Locate the cell with the specified text and output its (x, y) center coordinate. 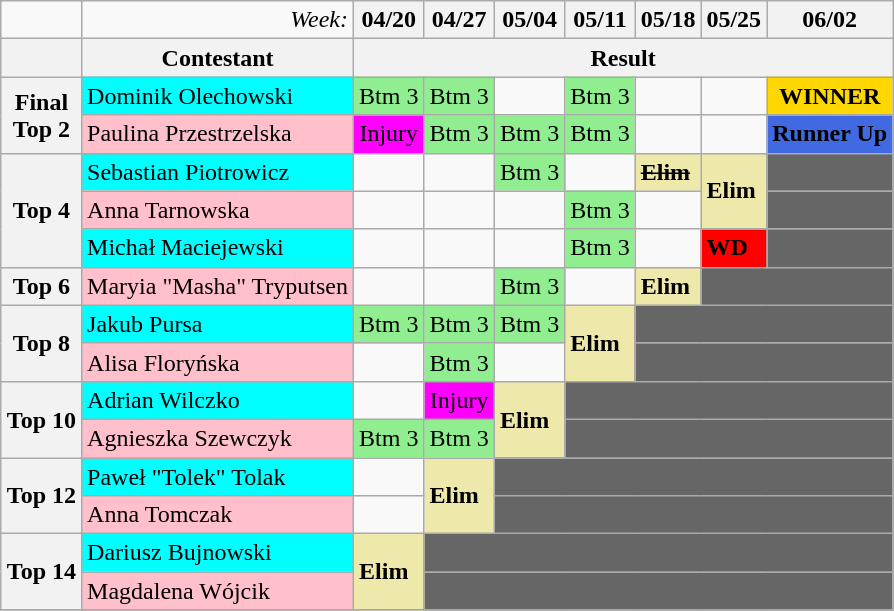
Anna Tarnowska (218, 210)
04/27 (459, 20)
WINNER (830, 96)
Alisa Floryńska (218, 362)
Maryia "Masha" Tryputsen (218, 286)
Top 8 (41, 343)
Dariusz Bujnowski (218, 553)
Paulina Przestrzelska (218, 134)
Sebastian Piotrowicz (218, 172)
Top 6 (41, 286)
Week: (218, 20)
WD (734, 248)
Top 10 (41, 419)
Contestant (218, 58)
Anna Tomczak (218, 515)
05/11 (600, 20)
05/25 (734, 20)
Runner Up (830, 134)
FinalTop 2 (41, 115)
05/18 (668, 20)
Paweł "Tolek" Tolak (218, 477)
Michał Maciejewski (218, 248)
Dominik Olechowski (218, 96)
Jakub Pursa (218, 324)
Adrian Wilczko (218, 400)
Result (624, 58)
05/04 (529, 20)
Agnieszka Szewczyk (218, 438)
Magdalena Wójcik (218, 591)
Top 4 (41, 210)
Top 14 (41, 572)
Top 12 (41, 496)
06/02 (830, 20)
04/20 (389, 20)
